Return the (X, Y) coordinate for the center point of the cell that contains the specified text.  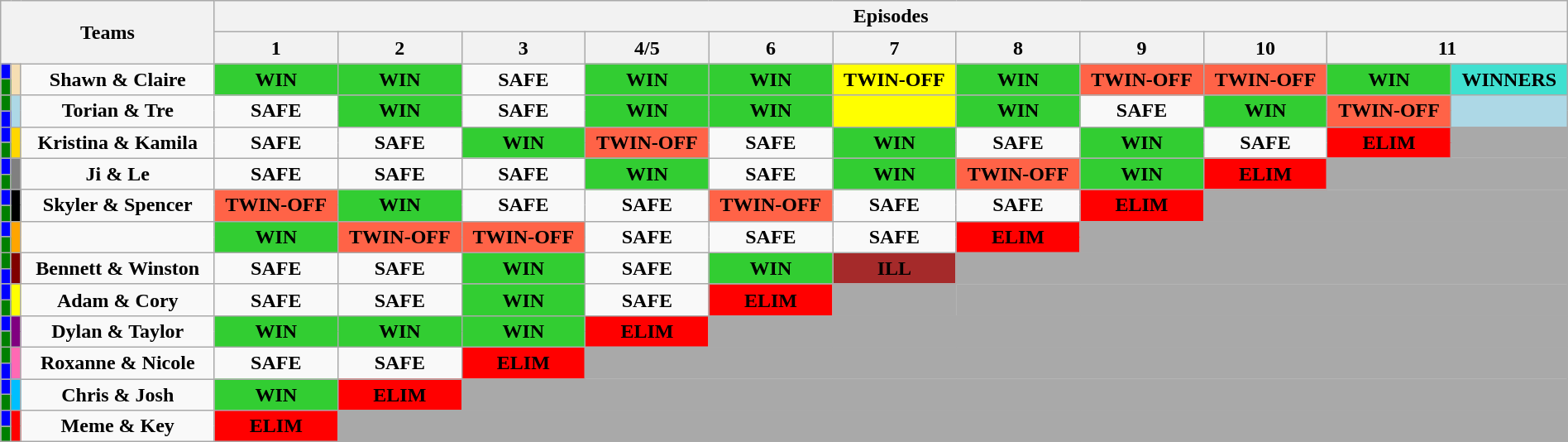
Skyler & Spencer (117, 205)
Ji & Le (117, 174)
2 (400, 48)
9 (1142, 48)
11 (1447, 48)
WINNERS (1508, 79)
Teams (108, 32)
Torian & Tre (117, 111)
Roxanne & Nicole (117, 363)
1 (276, 48)
Bennett & Winston (117, 268)
7 (895, 48)
8 (1018, 48)
6 (771, 48)
Kristina & Kamila (117, 142)
10 (1265, 48)
3 (523, 48)
Shawn & Claire (117, 79)
Dylan & Taylor (117, 331)
ILL (895, 268)
4/5 (648, 48)
Meme & Key (117, 426)
Adam & Cory (117, 300)
Chris & Josh (117, 395)
Episodes (891, 17)
